Identify which cell holds the provided text, then report its [x, y] central coordinate. 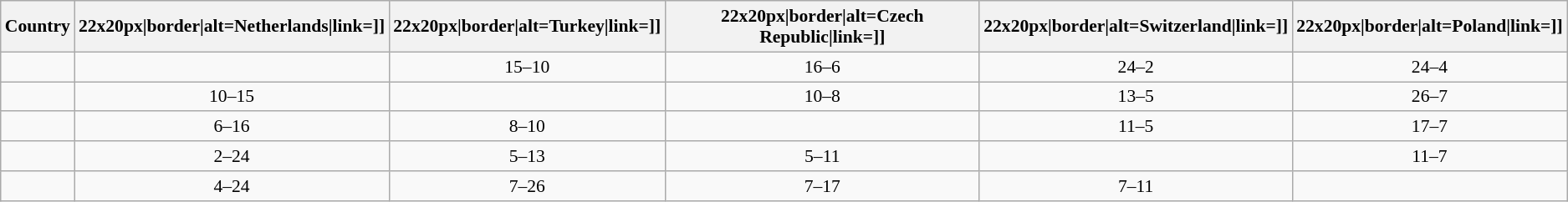
4–24 [232, 186]
5–13 [527, 156]
8–10 [527, 127]
10–8 [822, 97]
22x20px|border|alt=Netherlands|link=]] [232, 27]
11–5 [1136, 127]
6–16 [232, 127]
11–7 [1429, 156]
26–7 [1429, 97]
22x20px|border|alt=Poland|link=]] [1429, 27]
22x20px|border|alt=Turkey|link=]] [527, 27]
22x20px|border|alt=Switzerland|link=]] [1136, 27]
17–7 [1429, 127]
7–26 [527, 186]
7–11 [1136, 186]
13–5 [1136, 97]
10–15 [232, 97]
7–17 [822, 186]
16–6 [822, 67]
15–10 [527, 67]
Country [38, 27]
24–2 [1136, 67]
22x20px|border|alt=Czech Republic|link=]] [822, 27]
5–11 [822, 156]
24–4 [1429, 67]
2–24 [232, 156]
